Identify which cell holds the provided text, then report its [x, y] central coordinate. 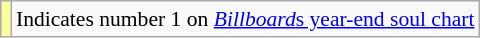
Indicates number 1 on Billboards year-end soul chart [246, 19]
